Find where the given text appears and provide that cell's center as (x, y) coordinate. 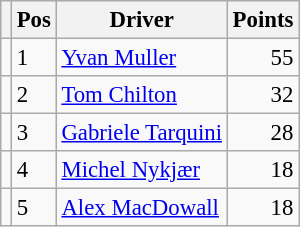
3 (34, 133)
28 (262, 133)
Yvan Muller (142, 58)
Pos (34, 20)
4 (34, 170)
55 (262, 58)
5 (34, 208)
2 (34, 95)
Michel Nykjær (142, 170)
Gabriele Tarquini (142, 133)
1 (34, 58)
Points (262, 20)
32 (262, 95)
Tom Chilton (142, 95)
Alex MacDowall (142, 208)
Driver (142, 20)
